Detect which cell encompasses the target text, then output its [X, Y] center coordinate. 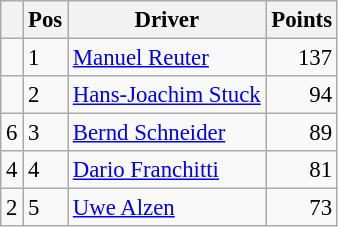
73 [302, 208]
Pos [46, 20]
3 [46, 133]
6 [12, 133]
89 [302, 133]
Points [302, 20]
5 [46, 208]
Bernd Schneider [168, 133]
94 [302, 95]
Manuel Reuter [168, 58]
Driver [168, 20]
137 [302, 58]
1 [46, 58]
Dario Franchitti [168, 170]
81 [302, 170]
Hans-Joachim Stuck [168, 95]
Uwe Alzen [168, 208]
